Search for the cell housing the specified text and yield its (X, Y) center coordinate. 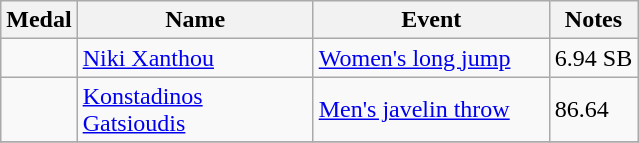
Women's long jump (431, 58)
Medal (39, 20)
Notes (593, 20)
Name (195, 20)
6.94 SB (593, 58)
86.64 (593, 110)
Men's javelin throw (431, 110)
Event (431, 20)
Niki Xanthou (195, 58)
Konstadinos Gatsioudis (195, 110)
